Identify which cell holds the provided text, then report its [x, y] central coordinate. 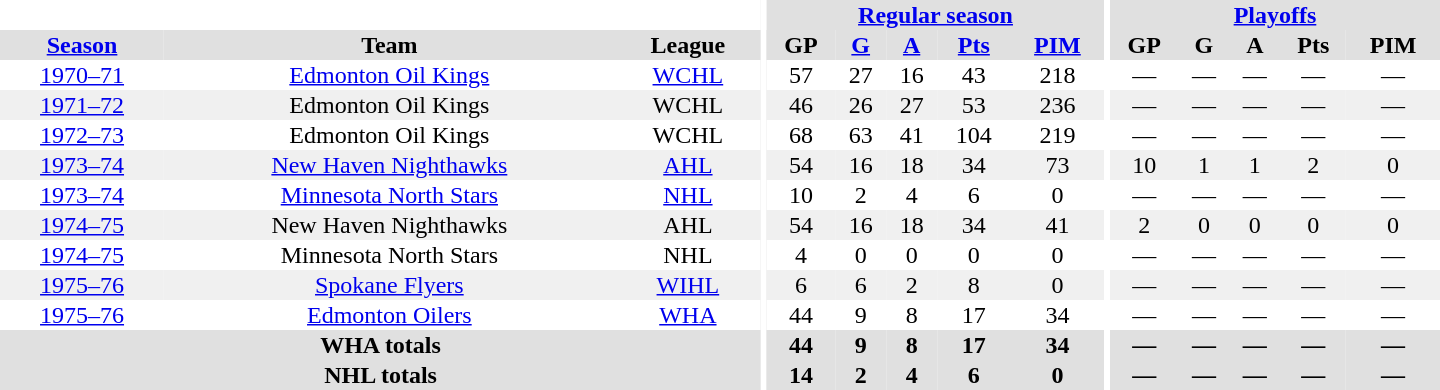
26 [860, 105]
1971–72 [82, 105]
Playoffs [1275, 15]
Regular season [936, 15]
WIHL [688, 285]
43 [974, 75]
53 [974, 105]
218 [1058, 75]
Spokane Flyers [390, 285]
46 [802, 105]
63 [860, 135]
73 [1058, 165]
219 [1058, 135]
236 [1058, 105]
1972–73 [82, 135]
WHA totals [380, 345]
League [688, 45]
NHL totals [380, 375]
WHA [688, 315]
Season [82, 45]
Team [390, 45]
14 [802, 375]
104 [974, 135]
57 [802, 75]
Edmonton Oilers [390, 315]
1970–71 [82, 75]
68 [802, 135]
